Search for the cell housing the specified text and yield its [x, y] center coordinate. 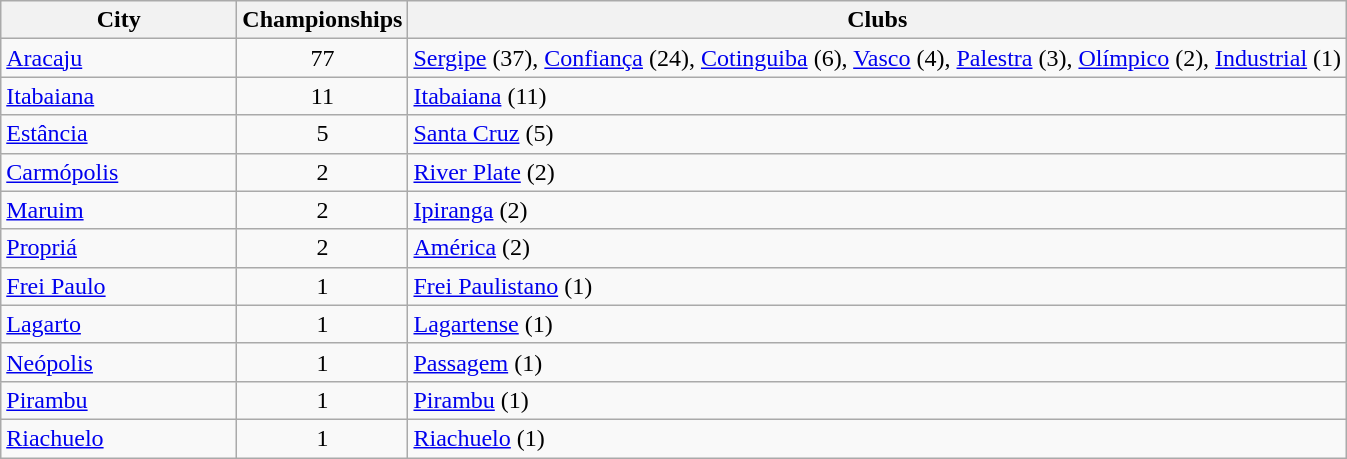
Itabaiana (11) [878, 96]
Ipiranga (2) [878, 210]
Itabaiana [119, 96]
América (2) [878, 248]
Pirambu [119, 400]
Aracaju [119, 58]
Riachuelo (1) [878, 438]
Maruim [119, 210]
Frei Paulo [119, 286]
River Plate (2) [878, 172]
Frei Paulistano (1) [878, 286]
Clubs [878, 20]
Carmópolis [119, 172]
Passagem (1) [878, 362]
Estância [119, 134]
Propriá [119, 248]
Pirambu (1) [878, 400]
Santa Cruz (5) [878, 134]
Sergipe (37), Confiança (24), Cotinguiba (6), Vasco (4), Palestra (3), Olímpico (2), Industrial (1) [878, 58]
Lagarto [119, 324]
5 [322, 134]
Neópolis [119, 362]
Championships [322, 20]
77 [322, 58]
Lagartense (1) [878, 324]
11 [322, 96]
City [119, 20]
Riachuelo [119, 438]
